Provide the [X, Y] coordinate of the cell's center where the given text is located.  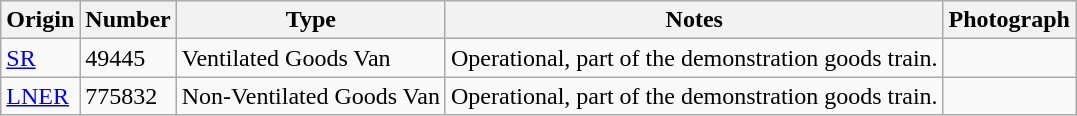
Type [310, 20]
Number [128, 20]
Origin [40, 20]
Non-Ventilated Goods Van [310, 96]
LNER [40, 96]
Notes [694, 20]
775832 [128, 96]
Photograph [1009, 20]
Ventilated Goods Van [310, 58]
SR [40, 58]
49445 [128, 58]
